Search for the cell housing the specified text and yield its (X, Y) center coordinate. 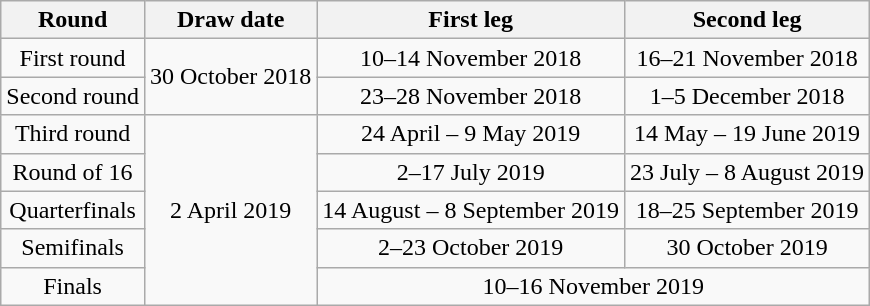
16–21 November 2018 (748, 58)
Round (73, 20)
30 October 2018 (230, 77)
23–28 November 2018 (471, 96)
2 April 2019 (230, 210)
1–5 December 2018 (748, 96)
14 August – 8 September 2019 (471, 210)
Semifinals (73, 248)
23 July – 8 August 2019 (748, 172)
Round of 16 (73, 172)
Quarterfinals (73, 210)
10–16 November 2019 (594, 286)
14 May – 19 June 2019 (748, 134)
30 October 2019 (748, 248)
24 April – 9 May 2019 (471, 134)
First round (73, 58)
2–23 October 2019 (471, 248)
18–25 September 2019 (748, 210)
First leg (471, 20)
Finals (73, 286)
Second leg (748, 20)
2–17 July 2019 (471, 172)
10–14 November 2018 (471, 58)
Second round (73, 96)
Draw date (230, 20)
Third round (73, 134)
